Detect which cell encompasses the target text, then output its [X, Y] center coordinate. 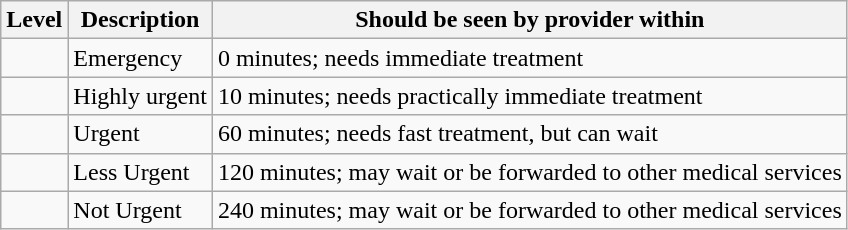
Emergency [140, 58]
60 minutes; needs fast treatment, but can wait [530, 134]
Less Urgent [140, 172]
120 minutes; may wait or be forwarded to other medical services [530, 172]
Not Urgent [140, 210]
Highly urgent [140, 96]
Urgent [140, 134]
Level [34, 20]
Description [140, 20]
240 minutes; may wait or be forwarded to other medical services [530, 210]
10 minutes; needs practically immediate treatment [530, 96]
Should be seen by provider within [530, 20]
0 minutes; needs immediate treatment [530, 58]
